Detect which cell encompasses the target text, then output its (x, y) center coordinate. 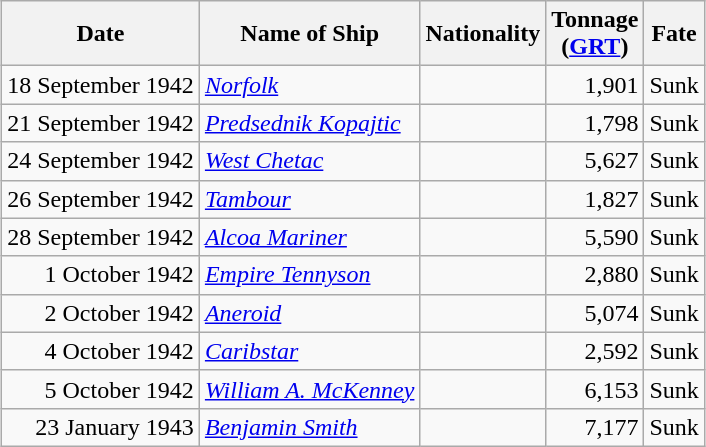
Norfolk (310, 85)
1 October 1942 (101, 275)
Predsednik Kopajtic (310, 123)
2 October 1942 (101, 313)
1,901 (595, 85)
6,153 (595, 389)
Tonnage(GRT) (595, 34)
Empire Tennyson (310, 275)
21 September 1942 (101, 123)
5,074 (595, 313)
Nationality (483, 34)
Alcoa Mariner (310, 237)
4 October 1942 (101, 351)
5,627 (595, 161)
Fate (674, 34)
2,880 (595, 275)
Benjamin Smith (310, 427)
7,177 (595, 427)
1,827 (595, 199)
5,590 (595, 237)
1,798 (595, 123)
Caribstar (310, 351)
18 September 1942 (101, 85)
Tambour (310, 199)
28 September 1942 (101, 237)
Date (101, 34)
West Chetac (310, 161)
William A. McKenney (310, 389)
Aneroid (310, 313)
26 September 1942 (101, 199)
Name of Ship (310, 34)
23 January 1943 (101, 427)
5 October 1942 (101, 389)
24 September 1942 (101, 161)
2,592 (595, 351)
